Capture the cell that displays the provided text and extract its [x, y] central coordinate. 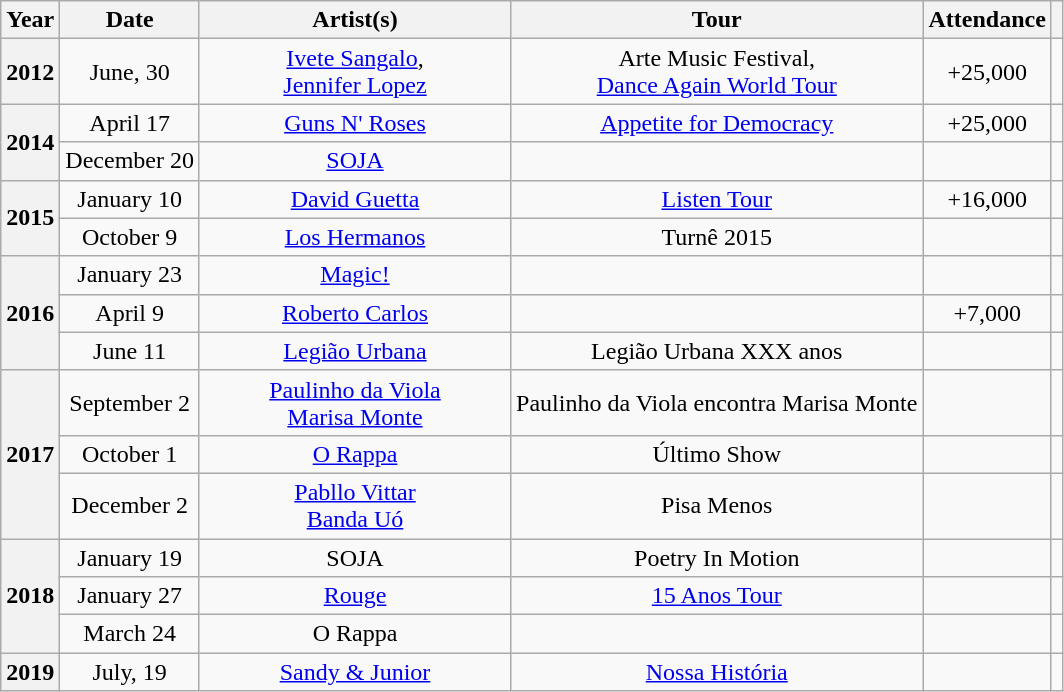
January 10 [130, 199]
Year [30, 20]
December 20 [130, 161]
2018 [30, 595]
Rouge [354, 596]
April 17 [130, 123]
Guns N' Roses [354, 123]
+16,000 [987, 199]
Paulinho da ViolaMarisa Monte [354, 402]
2014 [30, 142]
January 19 [130, 557]
January 23 [130, 275]
Roberto Carlos [354, 313]
2012 [30, 72]
September 2 [130, 402]
January 27 [130, 596]
Attendance [987, 20]
Los Hermanos [354, 237]
2016 [30, 313]
Pisa Menos [717, 506]
Último Show [717, 454]
Legião Urbana XXX anos [717, 351]
David Guetta [354, 199]
+7,000 [987, 313]
Pabllo VittarBanda Uó [354, 506]
Arte Music Festival,Dance Again World Tour [717, 72]
Tour [717, 20]
2015 [30, 218]
April 9 [130, 313]
Turnê 2015 [717, 237]
October 1 [130, 454]
Appetite for Democracy [717, 123]
2019 [30, 672]
Poetry In Motion [717, 557]
Legião Urbana [354, 351]
July, 19 [130, 672]
December 2 [130, 506]
Paulinho da Viola encontra Marisa Monte [717, 402]
June, 30 [130, 72]
Ivete Sangalo,Jennifer Lopez [354, 72]
Nossa História [717, 672]
Sandy & Junior [354, 672]
Listen Tour [717, 199]
Magic! [354, 275]
March 24 [130, 634]
October 9 [130, 237]
Artist(s) [354, 20]
June 11 [130, 351]
15 Anos Tour [717, 596]
2017 [30, 454]
Date [130, 20]
